Pinpoint the cell where the given text exists, returning its [x, y] midpoint coordinate. 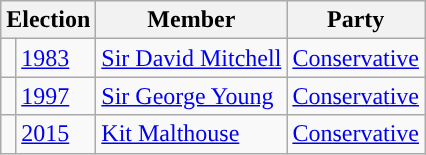
Party [356, 20]
1997 [56, 96]
Sir David Mitchell [192, 58]
2015 [56, 134]
Election [48, 20]
Sir George Young [192, 96]
Kit Malthouse [192, 134]
1983 [56, 58]
Member [192, 20]
